Locate the cell with the specified text and output its (x, y) center coordinate. 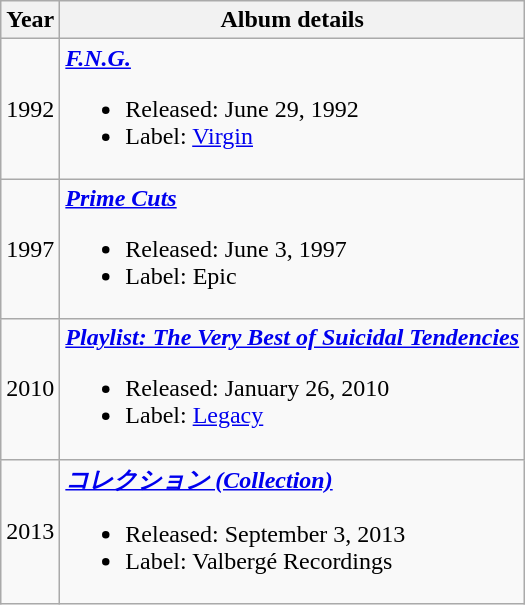
Playlist: The Very Best of Suicidal TendenciesReleased: January 26, 2010Label: Legacy (292, 389)
1992 (30, 109)
2013 (30, 532)
1997 (30, 249)
2010 (30, 389)
Prime CutsReleased: June 3, 1997Label: Epic (292, 249)
Year (30, 20)
F.N.G.Released: June 29, 1992Label: Virgin (292, 109)
Album details (292, 20)
コレクション (Collection)Released: September 3, 2013Label: Valbergé Recordings (292, 532)
